For the text-containing cell, return its midpoint in [x, y] coordinate format. 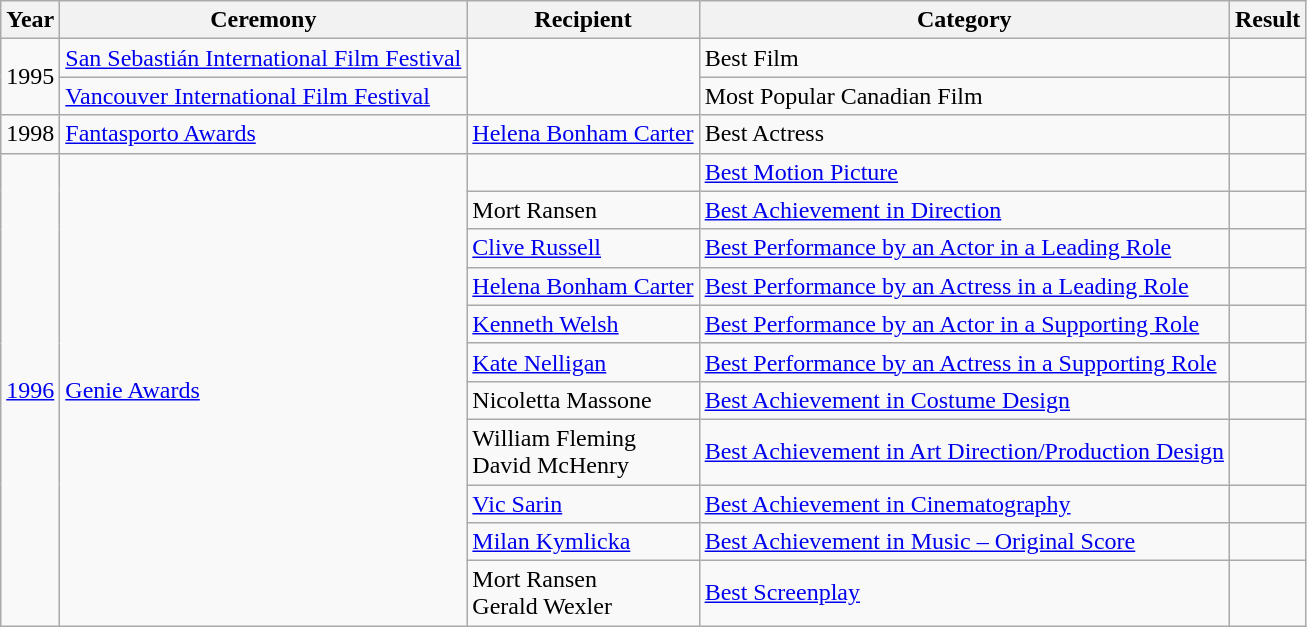
Nicoletta Massone [583, 400]
Most Popular Canadian Film [964, 96]
Category [964, 20]
Best Performance by an Actress in a Leading Role [964, 286]
Kenneth Welsh [583, 324]
Best Actress [964, 134]
Year [30, 20]
Genie Awards [264, 390]
1995 [30, 77]
Result [1267, 20]
Clive Russell [583, 248]
Milan Kymlicka [583, 542]
Best Achievement in Art Direction/Production Design [964, 452]
Kate Nelligan [583, 362]
Best Performance by an Actor in a Supporting Role [964, 324]
Mort RansenGerald Wexler [583, 594]
Vic Sarin [583, 503]
Best Film [964, 58]
Best Performance by an Actress in a Supporting Role [964, 362]
Best Achievement in Music – Original Score [964, 542]
Fantasporto Awards [264, 134]
Best Screenplay [964, 594]
Best Motion Picture [964, 172]
Best Achievement in Direction [964, 210]
Mort Ransen [583, 210]
William FlemingDavid McHenry [583, 452]
Best Achievement in Costume Design [964, 400]
San Sebastián International Film Festival [264, 58]
1996 [30, 390]
Recipient [583, 20]
Vancouver International Film Festival [264, 96]
Ceremony [264, 20]
1998 [30, 134]
Best Achievement in Cinematography [964, 503]
Best Performance by an Actor in a Leading Role [964, 248]
